Locate the cell with the specified text and output its (X, Y) center coordinate. 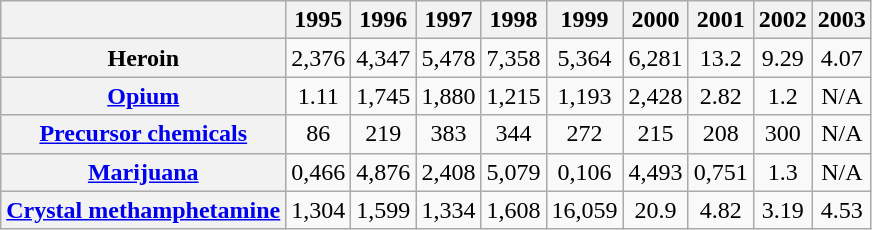
1,608 (514, 210)
1,599 (384, 210)
272 (584, 134)
219 (384, 134)
Heroin (144, 58)
1998 (514, 20)
215 (656, 134)
Opium (144, 96)
20.9 (656, 210)
1,745 (384, 96)
4.53 (842, 210)
2,428 (656, 96)
16,059 (584, 210)
2,408 (448, 172)
1,215 (514, 96)
0,466 (318, 172)
4.82 (720, 210)
9.29 (782, 58)
1,880 (448, 96)
5,079 (514, 172)
4,876 (384, 172)
1.3 (782, 172)
2.82 (720, 96)
4,493 (656, 172)
1,304 (318, 210)
86 (318, 134)
1,193 (584, 96)
300 (782, 134)
2003 (842, 20)
1.11 (318, 96)
2000 (656, 20)
383 (448, 134)
1997 (448, 20)
3.19 (782, 210)
5,364 (584, 58)
208 (720, 134)
1999 (584, 20)
1995 (318, 20)
Precursor chemicals (144, 134)
2001 (720, 20)
344 (514, 134)
1.2 (782, 96)
6,281 (656, 58)
Crystal methamphetamine (144, 210)
2,376 (318, 58)
0,751 (720, 172)
Marijuana (144, 172)
4,347 (384, 58)
0,106 (584, 172)
7,358 (514, 58)
1996 (384, 20)
1,334 (448, 210)
5,478 (448, 58)
13.2 (720, 58)
4.07 (842, 58)
2002 (782, 20)
